Identify which cell holds the provided text, then report its (x, y) central coordinate. 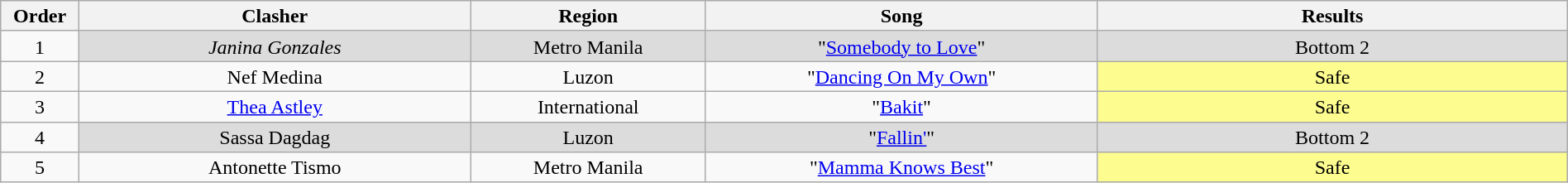
Song (901, 17)
3 (40, 106)
"Somebody to Love" (901, 46)
"Mamma Knows Best" (901, 167)
Order (40, 17)
Nef Medina (275, 76)
"Dancing On My Own" (901, 76)
International (588, 106)
Janina Gonzales (275, 46)
2 (40, 76)
Results (1332, 17)
Thea Astley (275, 106)
1 (40, 46)
Clasher (275, 17)
Region (588, 17)
5 (40, 167)
"Bakit" (901, 106)
Sassa Dagdag (275, 137)
Antonette Tismo (275, 167)
"Fallin'" (901, 137)
4 (40, 137)
